Identify which cell holds the provided text, then report its [X, Y] central coordinate. 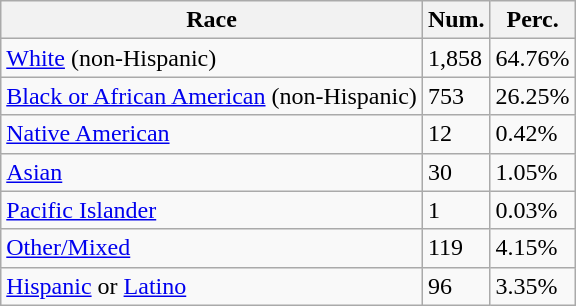
0.42% [532, 134]
Native American [212, 134]
White (non-Hispanic) [212, 58]
Asian [212, 172]
12 [456, 134]
64.76% [532, 58]
1,858 [456, 58]
Other/Mixed [212, 248]
Race [212, 20]
753 [456, 96]
119 [456, 248]
4.15% [532, 248]
1.05% [532, 172]
26.25% [532, 96]
0.03% [532, 210]
30 [456, 172]
Hispanic or Latino [212, 286]
3.35% [532, 286]
Perc. [532, 20]
Num. [456, 20]
96 [456, 286]
1 [456, 210]
Pacific Islander [212, 210]
Black or African American (non-Hispanic) [212, 96]
